Identify which cell holds the provided text, then report its [X, Y] central coordinate. 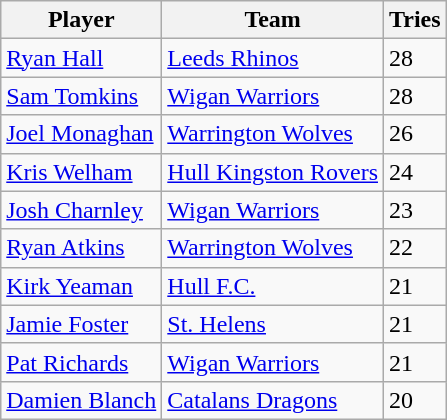
26 [416, 134]
20 [416, 400]
Jamie Foster [82, 324]
24 [416, 172]
St. Helens [273, 324]
22 [416, 248]
Josh Charnley [82, 210]
Sam Tomkins [82, 96]
Pat Richards [82, 362]
Kirk Yeaman [82, 286]
Joel Monaghan [82, 134]
Hull F.C. [273, 286]
Leeds Rhinos [273, 58]
Damien Blanch [82, 400]
Catalans Dragons [273, 400]
23 [416, 210]
Hull Kingston Rovers [273, 172]
Ryan Atkins [82, 248]
Ryan Hall [82, 58]
Tries [416, 20]
Player [82, 20]
Kris Welham [82, 172]
Team [273, 20]
